Search for the cell housing the specified text and yield its [x, y] center coordinate. 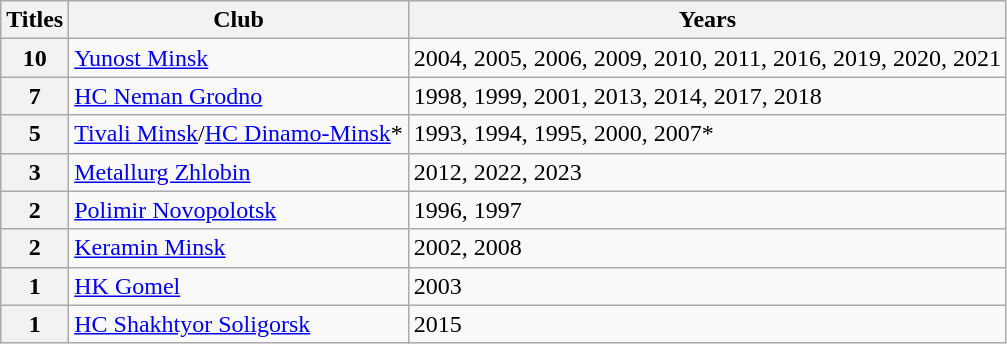
Titles [35, 20]
2015 [707, 324]
HK Gomel [239, 286]
Keramin Minsk [239, 248]
1996, 1997 [707, 210]
1998, 1999, 2001, 2013, 2014, 2017, 2018 [707, 96]
1993, 1994, 1995, 2000, 2007* [707, 134]
3 [35, 172]
2004, 2005, 2006, 2009, 2010, 2011, 2016, 2019, 2020, 2021 [707, 58]
Metallurg Zhlobin [239, 172]
Polimir Novopolotsk [239, 210]
2002, 2008 [707, 248]
Club [239, 20]
Tivali Minsk/HC Dinamo-Minsk* [239, 134]
2012, 2022, 2023 [707, 172]
HC Shakhtyor Soligorsk [239, 324]
5 [35, 134]
Yunost Minsk [239, 58]
HC Neman Grodno [239, 96]
Years [707, 20]
2003 [707, 286]
7 [35, 96]
10 [35, 58]
